Search for the cell housing the specified text and yield its [x, y] center coordinate. 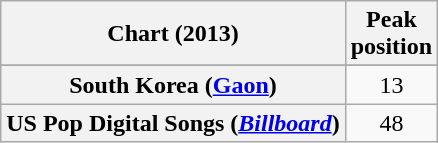
South Korea (Gaon) [173, 85]
Chart (2013) [173, 34]
Peakposition [391, 34]
48 [391, 123]
US Pop Digital Songs (Billboard) [173, 123]
13 [391, 85]
